For the text-containing cell, return its midpoint in (X, Y) coordinate format. 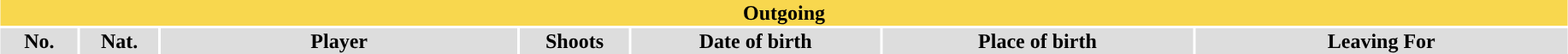
Shoots (575, 41)
No. (39, 41)
Outgoing (783, 13)
Nat. (120, 41)
Place of birth (1038, 41)
Leaving For (1382, 41)
Player (339, 41)
Date of birth (755, 41)
